Find where the given text appears and provide that cell's center as [x, y] coordinate. 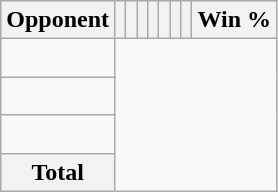
Opponent [58, 20]
Total [58, 172]
Win % [234, 20]
